Determine the (x, y) coordinate at the center of the cell enclosing the given text.  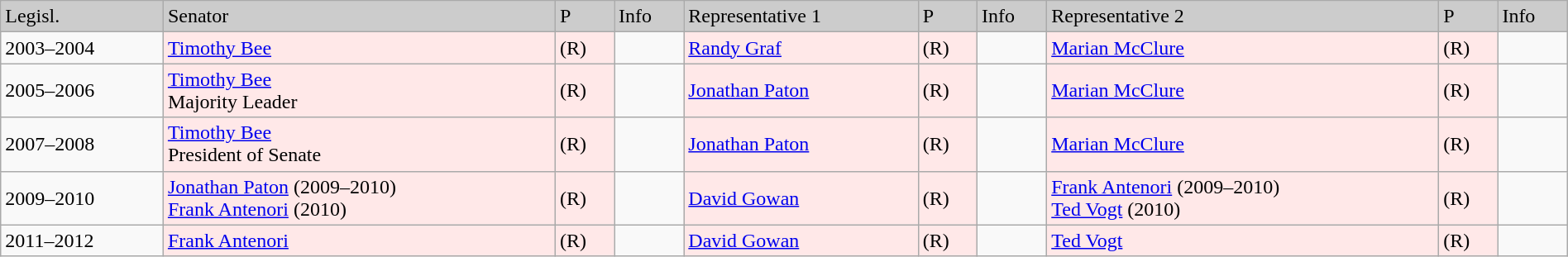
Ted Vogt (1243, 240)
2005–2006 (83, 91)
Senator (359, 17)
Representative 2 (1243, 17)
Timothy Bee (359, 48)
Jonathan Paton (2009–2010)Frank Antenori (2010) (359, 198)
2011–2012 (83, 240)
2009–2010 (83, 198)
Frank Antenori (2009–2010)Ted Vogt (2010) (1243, 198)
Timothy Bee Majority Leader (359, 91)
Frank Antenori (359, 240)
Legisl. (83, 17)
2003–2004 (83, 48)
Timothy BeePresident of Senate (359, 144)
Representative 1 (801, 17)
2007–2008 (83, 144)
Randy Graf (801, 48)
